Scan for the cell matching the given text and deliver its (x, y) coordinate at center. 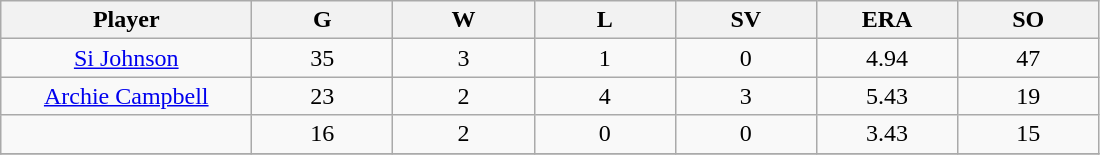
15 (1028, 134)
5.43 (886, 96)
47 (1028, 58)
16 (322, 134)
1 (604, 58)
L (604, 20)
G (322, 20)
4.94 (886, 58)
23 (322, 96)
SO (1028, 20)
Si Johnson (126, 58)
4 (604, 96)
Player (126, 20)
SV (746, 20)
19 (1028, 96)
3.43 (886, 134)
Archie Campbell (126, 96)
35 (322, 58)
W (464, 20)
ERA (886, 20)
